Pinpoint the cell where the given text exists, returning its (x, y) midpoint coordinate. 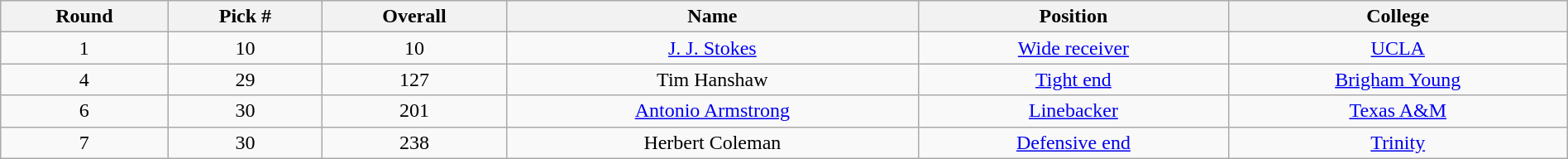
Overall (414, 17)
Tim Hanshaw (713, 79)
Tight end (1073, 79)
UCLA (1398, 48)
Linebacker (1073, 111)
College (1398, 17)
29 (245, 79)
J. J. Stokes (713, 48)
238 (414, 142)
Round (84, 17)
Herbert Coleman (713, 142)
Name (713, 17)
201 (414, 111)
Wide receiver (1073, 48)
Antonio Armstrong (713, 111)
127 (414, 79)
Defensive end (1073, 142)
Texas A&M (1398, 111)
Trinity (1398, 142)
Brigham Young (1398, 79)
Position (1073, 17)
6 (84, 111)
7 (84, 142)
1 (84, 48)
Pick # (245, 17)
4 (84, 79)
